Output the (x, y) coordinate of the center of the cell containing the given text.  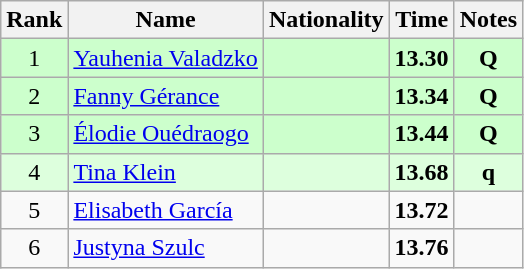
5 (34, 210)
13.30 (422, 58)
Rank (34, 20)
Elisabeth García (166, 210)
Name (166, 20)
Fanny Gérance (166, 96)
3 (34, 134)
q (488, 172)
Notes (488, 20)
13.72 (422, 210)
6 (34, 248)
4 (34, 172)
13.34 (422, 96)
13.68 (422, 172)
Yauhenia Valadzko (166, 58)
13.76 (422, 248)
1 (34, 58)
13.44 (422, 134)
Nationality (326, 20)
Justyna Szulc (166, 248)
2 (34, 96)
Time (422, 20)
Élodie Ouédraogo (166, 134)
Tina Klein (166, 172)
